Capture the cell that displays the provided text and extract its [x, y] central coordinate. 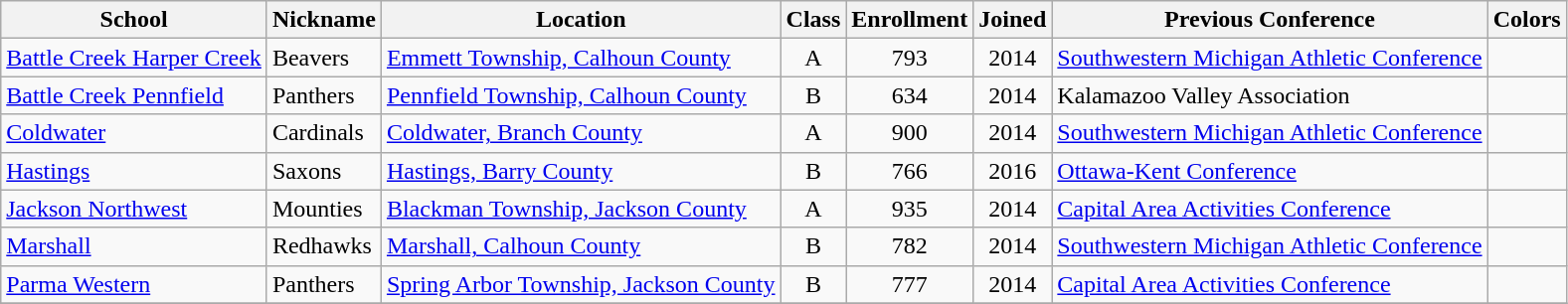
2016 [1012, 171]
777 [910, 284]
School [134, 20]
793 [910, 58]
Enrollment [910, 20]
Battle Creek Pennfield [134, 95]
Marshall [134, 246]
Hastings, Barry County [581, 171]
Parma Western [134, 284]
782 [910, 246]
634 [910, 95]
Saxons [324, 171]
Previous Conference [1270, 20]
Colors [1527, 20]
Nickname [324, 20]
Coldwater [134, 133]
Blackman Township, Jackson County [581, 209]
Ottawa-Kent Conference [1270, 171]
Spring Arbor Township, Jackson County [581, 284]
900 [910, 133]
Location [581, 20]
Pennfield Township, Calhoun County [581, 95]
Jackson Northwest [134, 209]
Redhawks [324, 246]
Joined [1012, 20]
Class [813, 20]
Kalamazoo Valley Association [1270, 95]
766 [910, 171]
Battle Creek Harper Creek [134, 58]
Beavers [324, 58]
935 [910, 209]
Hastings [134, 171]
Marshall, Calhoun County [581, 246]
Mounties [324, 209]
Emmett Township, Calhoun County [581, 58]
Cardinals [324, 133]
Coldwater, Branch County [581, 133]
